Search for the cell housing the specified text and yield its [X, Y] center coordinate. 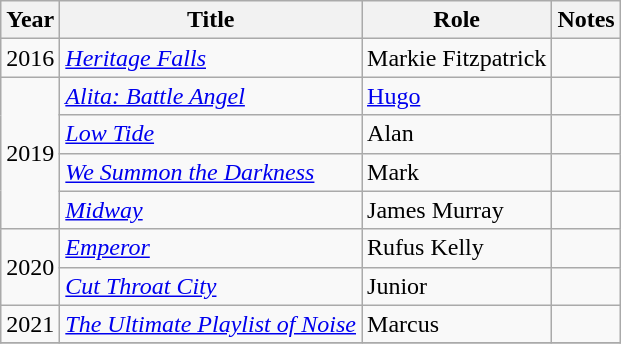
Mark [457, 172]
Heritage Falls [211, 58]
Role [457, 20]
Title [211, 20]
James Murray [457, 210]
The Ultimate Playlist of Noise [211, 324]
Midway [211, 210]
Rufus Kelly [457, 248]
Year [30, 20]
Junior [457, 286]
Alan [457, 134]
Low Tide [211, 134]
Markie Fitzpatrick [457, 58]
2021 [30, 324]
Emperor [211, 248]
Hugo [457, 96]
2016 [30, 58]
2019 [30, 153]
Alita: Battle Angel [211, 96]
Cut Throat City [211, 286]
2020 [30, 267]
Notes [586, 20]
Marcus [457, 324]
We Summon the Darkness [211, 172]
